Output the (x, y) coordinate of the center of the cell containing the given text.  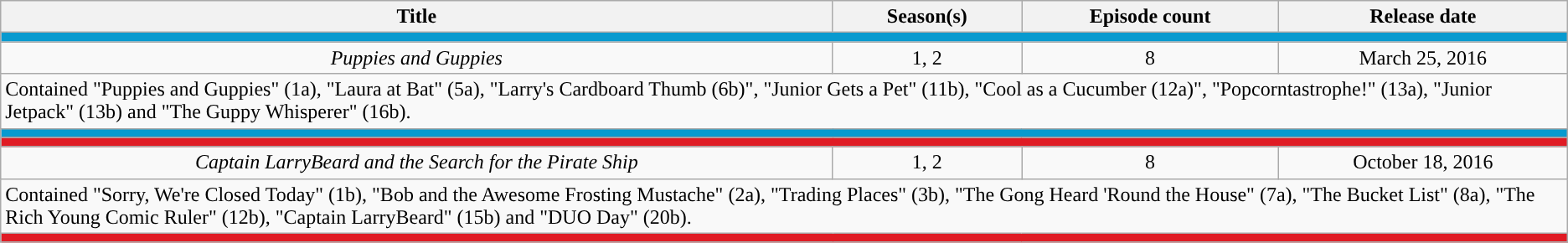
Title (417, 17)
Episode count (1150, 17)
Puppies and Guppies (417, 58)
Captain LarryBeard and the Search for the Pirate Ship (417, 163)
Season(s) (927, 17)
Release date (1422, 17)
March 25, 2016 (1422, 58)
October 18, 2016 (1422, 163)
